Extract the (X, Y) coordinate from the center of the cell holding the provided text.  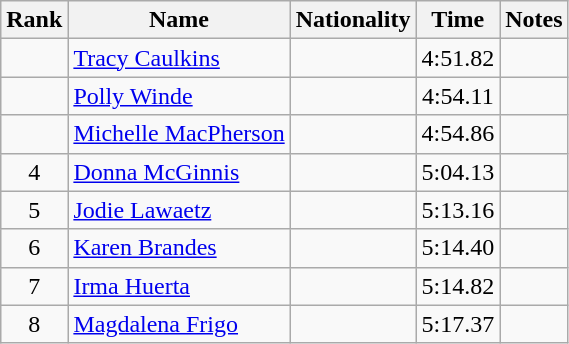
Donna McGinnis (179, 172)
5:14.82 (458, 286)
Tracy Caulkins (179, 58)
Name (179, 20)
4 (34, 172)
Michelle MacPherson (179, 134)
5:04.13 (458, 172)
8 (34, 324)
Notes (534, 20)
7 (34, 286)
4:54.11 (458, 96)
5 (34, 210)
Karen Brandes (179, 248)
Polly Winde (179, 96)
5:14.40 (458, 248)
4:54.86 (458, 134)
Irma Huerta (179, 286)
Jodie Lawaetz (179, 210)
Magdalena Frigo (179, 324)
Time (458, 20)
4:51.82 (458, 58)
Nationality (353, 20)
6 (34, 248)
5:17.37 (458, 324)
5:13.16 (458, 210)
Rank (34, 20)
